Determine the (X, Y) coordinate at the center of the cell enclosing the given text.  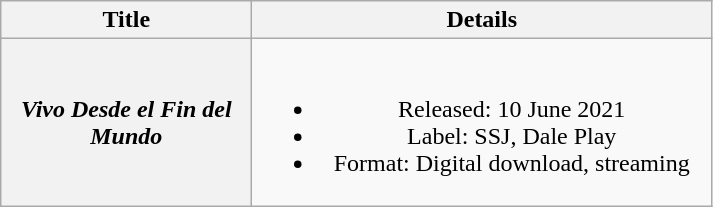
Vivo Desde el Fin del Mundo (126, 122)
Title (126, 20)
Released: 10 June 2021Label: SSJ, Dale PlayFormat: Digital download, streaming (482, 122)
Details (482, 20)
